Pinpoint the cell where the given text exists, returning its (X, Y) midpoint coordinate. 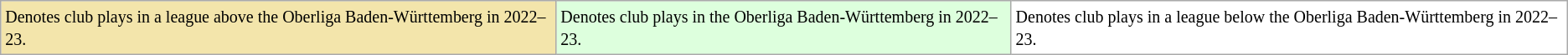
Denotes club plays in a league below the Oberliga Baden-Württemberg in 2022–23. (1289, 28)
Denotes club plays in the Oberliga Baden-Württemberg in 2022–23. (784, 28)
Denotes club plays in a league above the Oberliga Baden-Württemberg in 2022–23. (278, 28)
